Pinpoint the cell where the given text exists, returning its [X, Y] midpoint coordinate. 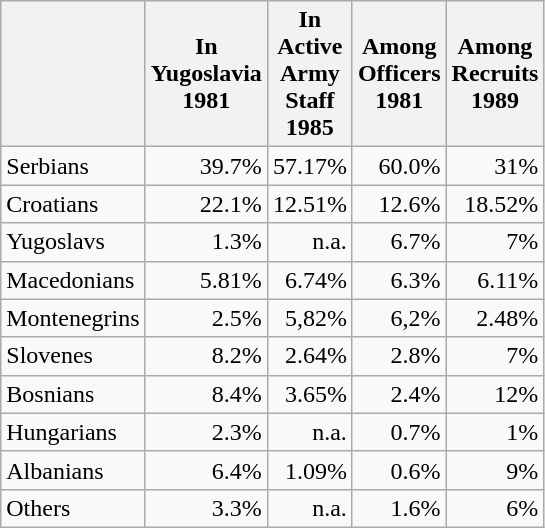
In Yugoslavia 1981 [206, 74]
1.09% [310, 470]
2.4% [399, 394]
3.3% [206, 508]
Montenegrins [73, 318]
1% [495, 432]
6,2% [399, 318]
8.4% [206, 394]
6% [495, 508]
1.6% [399, 508]
Bosnians [73, 394]
Croatians [73, 204]
Among Officers 1981 [399, 74]
Among Recruits 1989 [495, 74]
3.65% [310, 394]
57.17% [310, 166]
60.0% [399, 166]
12.51% [310, 204]
6.7% [399, 242]
39.7% [206, 166]
Macedonians [73, 280]
6.4% [206, 470]
5.81% [206, 280]
Yugoslavs [73, 242]
9% [495, 470]
2.5% [206, 318]
In Active Army Staff 1985 [310, 74]
6.3% [399, 280]
Serbians [73, 166]
31% [495, 166]
2.48% [495, 318]
6.11% [495, 280]
1.3% [206, 242]
Others [73, 508]
8.2% [206, 356]
Albanians [73, 470]
12% [495, 394]
2.3% [206, 432]
18.52% [495, 204]
2.8% [399, 356]
Hungarians [73, 432]
0.7% [399, 432]
12.6% [399, 204]
0.6% [399, 470]
5,82% [310, 318]
22.1% [206, 204]
6.74% [310, 280]
Slovenes [73, 356]
2.64% [310, 356]
